Detect which cell encompasses the target text, then output its (x, y) center coordinate. 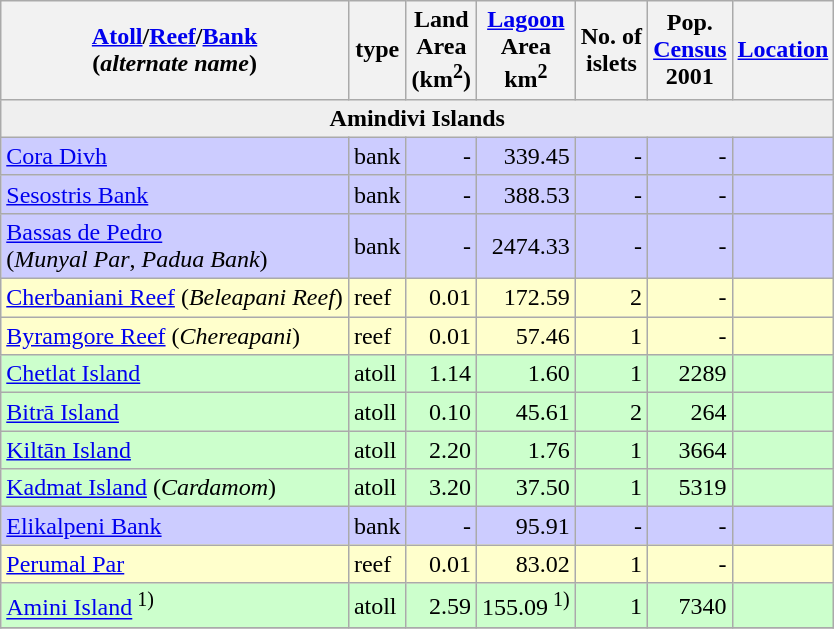
5319 (690, 488)
1.76 (526, 450)
37.50 (526, 488)
Perumal Par (175, 564)
Atoll/Reef/Bank(alternate name) (175, 50)
388.53 (526, 194)
Elikalpeni Bank (175, 526)
2289 (690, 374)
2474.33 (526, 246)
2.20 (441, 450)
Sesostris Bank (175, 194)
45.61 (526, 412)
Bassas de Pedro(Munyal Par, Padua Bank) (175, 246)
Cora Divh (175, 156)
2.59 (441, 606)
1.14 (441, 374)
No. ofislets (611, 50)
Location (783, 50)
264 (690, 412)
Pop.Census2001 (690, 50)
Bitrā Island (175, 412)
Kiltān Island (175, 450)
Byramgore Reef (Chereapani) (175, 336)
Kadmat Island (Cardamom) (175, 488)
3664 (690, 450)
LagoonAreakm2 (526, 50)
172.59 (526, 298)
0.10 (441, 412)
Cherbaniani Reef (Beleapani Reef) (175, 298)
3.20 (441, 488)
Chetlat Island (175, 374)
1.60 (526, 374)
57.46 (526, 336)
LandArea(km2) (441, 50)
95.91 (526, 526)
83.02 (526, 564)
Amini Island 1) (175, 606)
339.45 (526, 156)
155.09 1) (526, 606)
type (377, 50)
7340 (690, 606)
Amindivi Islands (418, 118)
